Locate the cell with the specified text and output its [X, Y] center coordinate. 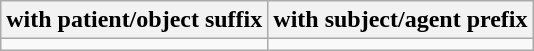
with subject/agent prefix [400, 20]
with patient/object suffix [134, 20]
